Pinpoint the cell where the given text exists, returning its [X, Y] midpoint coordinate. 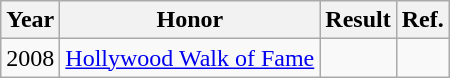
Honor [190, 20]
Year [30, 20]
Result [358, 20]
2008 [30, 58]
Ref. [422, 20]
Hollywood Walk of Fame [190, 58]
